Determine the (X, Y) coordinate at the center of the cell enclosing the given text.  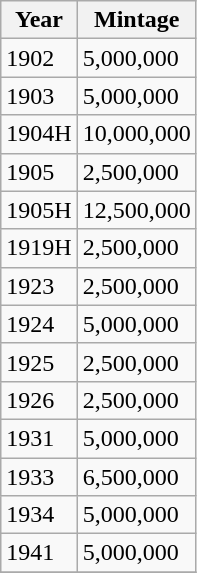
1924 (39, 324)
12,500,000 (136, 210)
1925 (39, 362)
1926 (39, 400)
1902 (39, 58)
6,500,000 (136, 477)
1905 (39, 172)
10,000,000 (136, 134)
1905H (39, 210)
1933 (39, 477)
Year (39, 20)
1919H (39, 248)
1934 (39, 515)
Mintage (136, 20)
1931 (39, 438)
1903 (39, 96)
1904H (39, 134)
1923 (39, 286)
1941 (39, 553)
